From the cell containing the given text, extract its center point as (X, Y) coordinate. 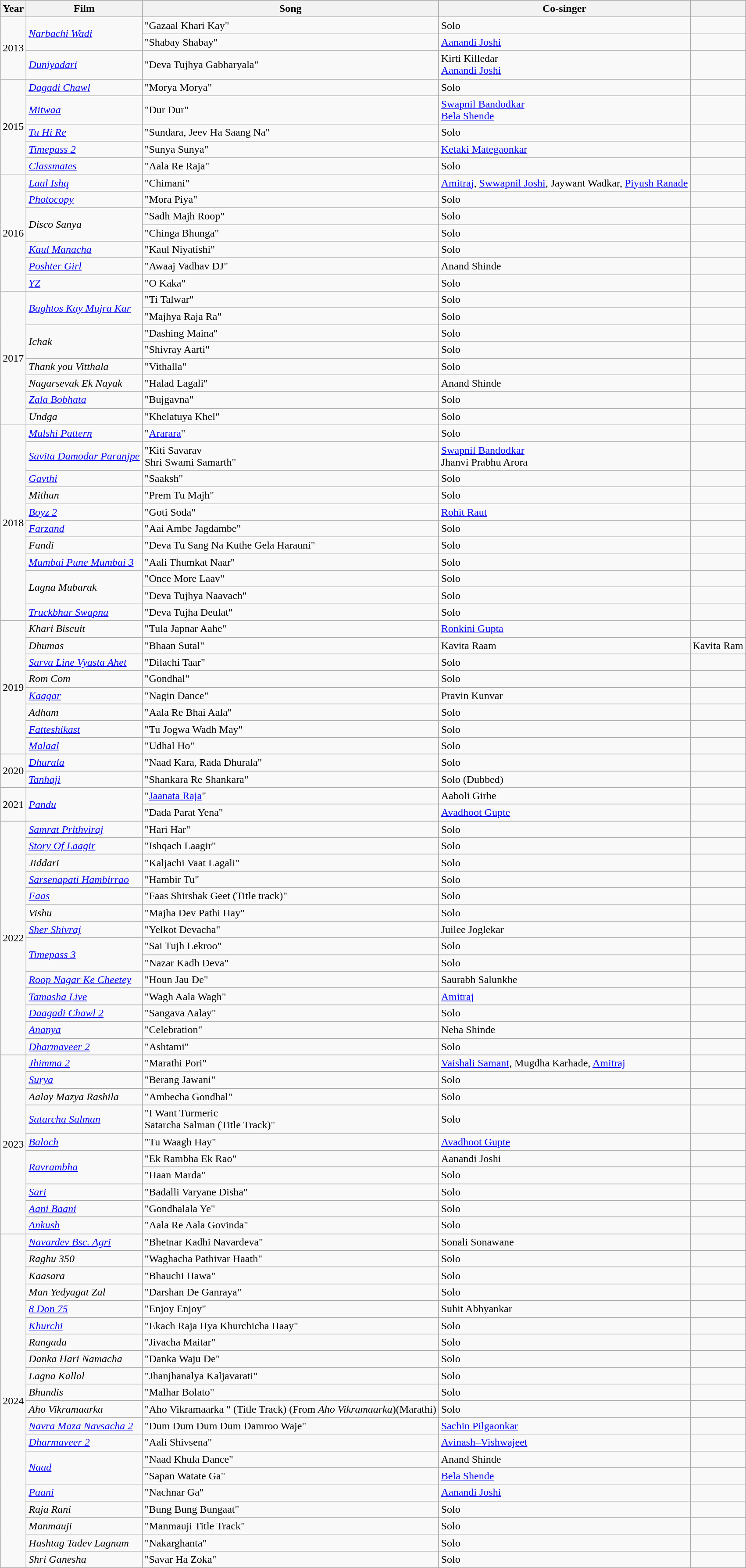
Timepass 3 (84, 954)
"Bhaan Sutal" (290, 646)
Ronkini Gupta (564, 629)
"Once More Laav" (290, 579)
"Aala Re Aala Govinda" (290, 1225)
"Dilachi Taar" (290, 662)
"O Kaka" (290, 283)
"Chimani" (290, 183)
Neha Shinde (564, 1030)
"Majhya Raja Ra" (290, 316)
"I Want Turmeric Satarcha Salman (Title Track)" (290, 1119)
"Sai Tujh Lekroo" (290, 946)
"Naad Kara, Rada Dhurala" (290, 762)
Ravrambha (84, 1167)
"Shankara Re Shankara" (290, 779)
Savita Damodar Paranjpe (84, 456)
Aaboli Girhe (564, 796)
Ankush (84, 1225)
Adham (84, 712)
Bela Shende (564, 1476)
"Dum Dum Dum Dum Damroo Waje" (290, 1426)
2018 (13, 523)
Ketaki Mategaonkar (564, 149)
Thank you Vitthala (84, 366)
Boyz 2 (84, 512)
Pandu (84, 804)
2017 (13, 358)
"Berang Jawani" (290, 1080)
Lagna Kallol (84, 1376)
Roop Nagar Ke Cheetey (84, 980)
Raghu 350 (84, 1259)
Rohit Raut (564, 512)
Avinash–Vishwajeet (564, 1442)
Jiddari (84, 863)
"Tu Jogwa Wadh May" (290, 729)
"Kaul Niyatishi" (290, 250)
"Celebration" (290, 1030)
"Ishqach Laagir" (290, 846)
Faas (84, 896)
"Nakarghanta" (290, 1543)
"Faas Shirshak Geet (Title track)" (290, 896)
Rom Com (84, 679)
Duniyadari (84, 65)
Kirti Killedar Aanandi Joshi (564, 65)
"Bung Bung Bungaat" (290, 1509)
"Aala Re Raja" (290, 166)
Malaal (84, 746)
2013 (13, 48)
Aalay Mazya Rashila (84, 1097)
"Udhal Ho" (290, 746)
Sonali Sonawane (564, 1242)
Dagadi Chawl (84, 87)
Narbachi Wadi (84, 34)
Sarsenapati Hambirrao (84, 879)
"Gazaal Khari Kay" (290, 25)
Sari (84, 1192)
"Bhauchi Hawa" (290, 1275)
Nagarsevak Ek Nayak (84, 383)
Dhumas (84, 646)
Juilee Joglekar (564, 929)
"Khelatuya Khel" (290, 416)
"Savar Ha Zoka" (290, 1559)
"Jivacha Maitar" (290, 1342)
Solo (Dubbed) (564, 779)
Aani Baani (84, 1209)
Mithun (84, 495)
"Aali Thumkat Naar" (290, 562)
Khari Biscuit (84, 629)
Photocopy (84, 199)
"Deva Tujha Deulat" (290, 612)
"Chinga Bhunga" (290, 233)
Swapnil BandodkarBela Shende (564, 110)
2022 (13, 938)
8 Don 75 (84, 1309)
Classmates (84, 166)
Disco Sanya (84, 224)
"Manmauji Title Track" (290, 1526)
"Ti Talwar" (290, 300)
Truckbhar Swapna (84, 612)
"Sadh Majh Roop" (290, 216)
"Houn Jau De" (290, 980)
"Tu Waagh Hay" (290, 1142)
"Dada Parat Yena" (290, 813)
"Nachnar Ga" (290, 1493)
"Sundara, Jeev Ha Saang Na" (290, 133)
Aho Vikramaarka (84, 1409)
"Sangava Aalay" (290, 1013)
"Deva Tujhya Naavach" (290, 596)
Surya (84, 1080)
Vishu (84, 913)
"Aali Shivsena" (290, 1442)
Tanhaji (84, 779)
Kavita Ram (718, 646)
"Marathi Pori" (290, 1063)
Navardev Bsc. Agri (84, 1242)
"Hari Har" (290, 829)
Mulshi Pattern (84, 433)
"Awaaj Vadhav DJ" (290, 266)
Lagna Mubarak (84, 587)
Kavita Raam (564, 646)
"Kaljachi Vaat Lagali" (290, 863)
"Gondhalala Ye" (290, 1209)
Paani (84, 1493)
2021 (13, 804)
2016 (13, 233)
Bhundis (84, 1392)
Fatteshikast (84, 729)
Kaagar (84, 696)
Amitraj, Swwapnil Joshi, Jaywant Wadkar, Piyush Ranade (564, 183)
Baloch (84, 1142)
Manmauji (84, 1526)
"Aala Re Bhai Aala" (290, 712)
"Morya Morya" (290, 87)
"Ekach Raja Hya Khurchicha Haay" (290, 1326)
Hashtag Tadev Lagnam (84, 1543)
Gavthi (84, 478)
Year (13, 9)
Daagadi Chawl 2 (84, 1013)
2015 (13, 126)
"Jaanata Raja" (290, 796)
"Dashing Maina" (290, 333)
"Nazar Kadh Deva" (290, 963)
Naad (84, 1468)
"Shabay Shabay" (290, 42)
Undga (84, 416)
Poshter Girl (84, 266)
Navra Maza Navsacha 2 (84, 1426)
2024 (13, 1401)
"Hambir Tu" (290, 879)
Tu Hi Re (84, 133)
Vaishali Samant, Mugdha Karhade, Amitraj (564, 1063)
Co-singer (564, 9)
Mumbai Pune Mumbai 3 (84, 562)
"Mora Piya" (290, 199)
"Shivray Aarti" (290, 350)
"Nagin Dance" (290, 696)
Laal Ishq (84, 183)
Zala Bobhata (84, 400)
"Goti Soda" (290, 512)
"Jhanjhanalya Kaljavarati" (290, 1376)
"Enjoy Enjoy" (290, 1309)
"Deva Tu Sang Na Kuthe Gela Harauni" (290, 545)
"Ek Rambha Ek Rao" (290, 1159)
Timepass 2 (84, 149)
"Danka Waju De" (290, 1359)
Story Of Laagir (84, 846)
"Ararara" (290, 433)
YZ (84, 283)
Farzand (84, 529)
"Darshan De Ganraya" (290, 1292)
2019 (13, 687)
Dhurala (84, 762)
"Majha Dev Pathi Hay" (290, 913)
Ananya (84, 1030)
Raja Rani (84, 1509)
"Kiti SavaravShri Swami Samarth" (290, 456)
Swapnil BandodkarJhanvi Prabhu Arora (564, 456)
Khurchi (84, 1326)
Kaasara (84, 1275)
"Saaksh" (290, 478)
"Vithalla" (290, 366)
Man Yedyagat Zal (84, 1292)
"Deva Tujhya Gabharyala" (290, 65)
"Bujgavna" (290, 400)
"Yelkot Devacha" (290, 929)
"Badalli Varyane Disha" (290, 1192)
Sher Shivraj (84, 929)
Danka Hari Namacha (84, 1359)
2023 (13, 1145)
Kaul Manacha (84, 250)
"Bhetnar Kadhi Navardeva" (290, 1242)
"Malhar Bolato" (290, 1392)
"Wagh Aala Wagh" (290, 996)
Samrat Prithviraj (84, 829)
Song (290, 9)
Ichak (84, 341)
"Ashtami" (290, 1047)
Sachin Pilgaonkar (564, 1426)
"Sunya Sunya" (290, 149)
Jhimma 2 (84, 1063)
Mitwaa (84, 110)
"Ambecha Gondhal" (290, 1097)
Shri Ganesha (84, 1559)
"Tula Japnar Aahe" (290, 629)
Suhit Abhyankar (564, 1309)
Fandi (84, 545)
Satarcha Salman (84, 1119)
Sarva Line Vyasta Ahet (84, 662)
"Haan Marda" (290, 1175)
Baghtos Kay Mujra Kar (84, 308)
Saurabh Salunkhe (564, 980)
"Halad Lagali" (290, 383)
Tamasha Live (84, 996)
"Aho Vikramaarka " (Title Track) (From Aho Vikramaarka)(Marathi) (290, 1409)
Rangada (84, 1342)
"Prem Tu Majh" (290, 495)
Amitraj (564, 996)
"Dur Dur" (290, 110)
"Naad Khula Dance" (290, 1459)
Film (84, 9)
"Aai Ambe Jagdambe" (290, 529)
"Sapan Watate Ga" (290, 1476)
2020 (13, 771)
"Gondhal" (290, 679)
Pravin Kunvar (564, 696)
"Waghacha Pathivar Haath" (290, 1259)
